Determine the [x, y] coordinate at the center of the cell enclosing the given text.  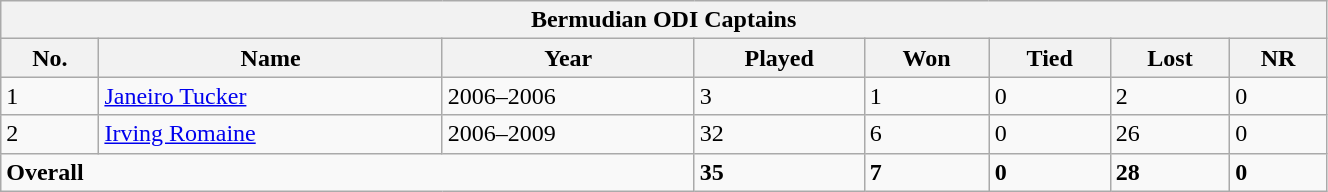
No. [50, 58]
Lost [1170, 58]
Janeiro Tucker [270, 96]
32 [779, 134]
2006–2009 [568, 134]
Bermudian ODI Captains [664, 20]
Irving Romaine [270, 134]
7 [926, 172]
Tied [1050, 58]
Won [926, 58]
Played [779, 58]
35 [779, 172]
Name [270, 58]
26 [1170, 134]
3 [779, 96]
28 [1170, 172]
NR [1278, 58]
6 [926, 134]
2006–2006 [568, 96]
Overall [348, 172]
Year [568, 58]
